Return [x, y] of the center of cell containing provided text 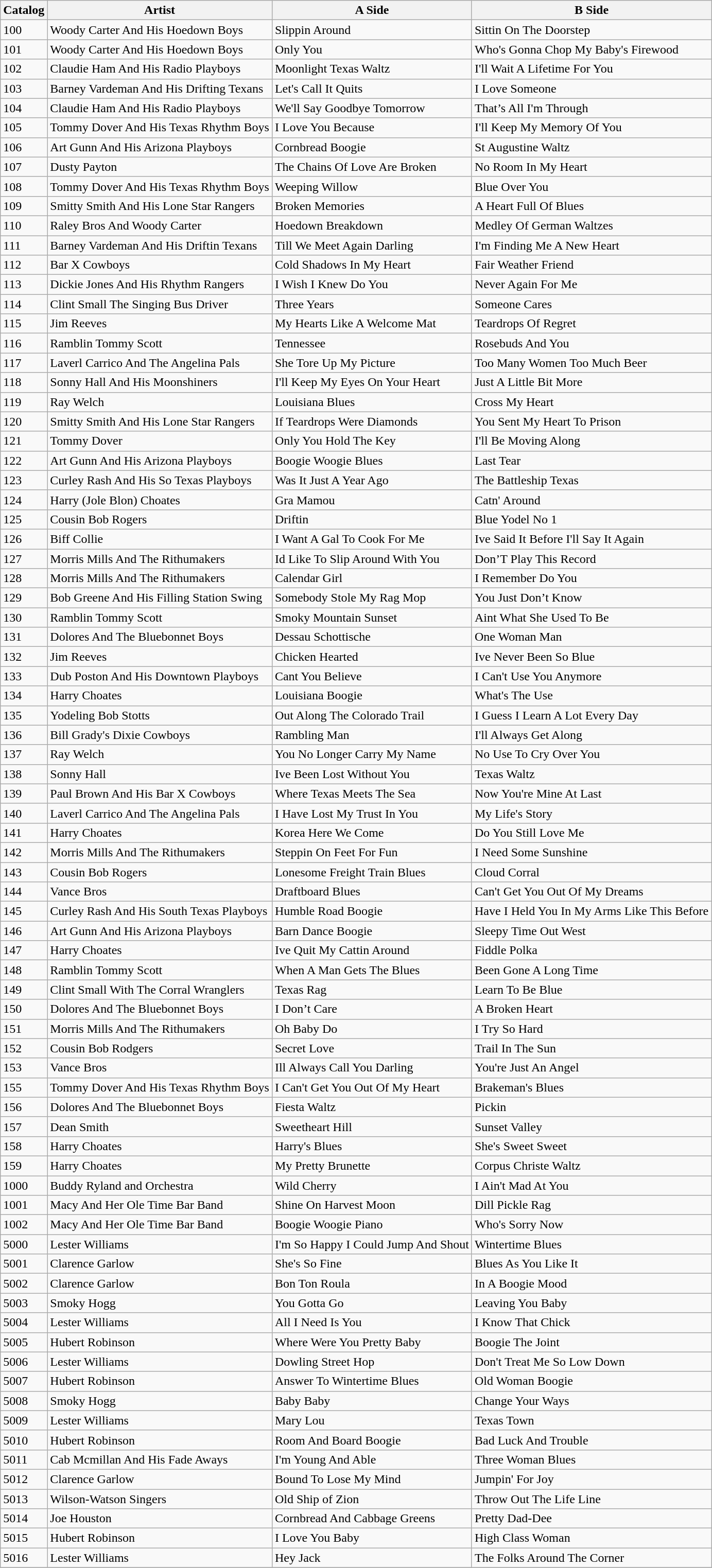
I Have Lost My Trust In You [372, 813]
Never Again For Me [591, 285]
Blue Over You [591, 186]
Sittin On The Doorstep [591, 30]
Calendar Girl [372, 578]
143 [24, 872]
1002 [24, 1225]
You No Longer Carry My Name [372, 754]
Biff Collie [160, 539]
Who's Gonna Chop My Baby's Firewood [591, 49]
1001 [24, 1205]
My Life's Story [591, 813]
Bound To Lose My Mind [372, 1479]
Ill Always Call You Darling [372, 1068]
Dean Smith [160, 1126]
Jumpin' For Joy [591, 1479]
5011 [24, 1459]
Buddy Ryland and Orchestra [160, 1185]
Oh Baby Do [372, 1029]
Dusty Payton [160, 167]
Shine On Harvest Moon [372, 1205]
You're Just An Angel [591, 1068]
Now You're Mine At Last [591, 794]
Harry (Jole Blon) Choates [160, 500]
Let's Call It Quits [372, 89]
137 [24, 754]
I'm Finding Me A New Heart [591, 245]
103 [24, 89]
153 [24, 1068]
I Know That Chick [591, 1323]
Don't Treat Me So Low Down [591, 1362]
Can't Get You Out Of My Dreams [591, 892]
Only You Hold The Key [372, 441]
Boogie Woogie Piano [372, 1225]
Tommy Dover [160, 441]
117 [24, 363]
Driftin [372, 519]
A Broken Heart [591, 1009]
Catalog [24, 10]
159 [24, 1166]
Ive Never Been So Blue [591, 657]
5008 [24, 1401]
148 [24, 970]
150 [24, 1009]
Barn Dance Boogie [372, 931]
You Sent My Heart To Prison [591, 421]
Steppin On Feet For Fun [372, 852]
I Want A Gal To Cook For Me [372, 539]
Brakeman's Blues [591, 1087]
Sonny Hall And His Moonshiners [160, 382]
158 [24, 1146]
Wilson-Watson Singers [160, 1499]
5010 [24, 1440]
157 [24, 1126]
Do You Still Love Me [591, 833]
Slippin Around [372, 30]
131 [24, 637]
Secret Love [372, 1048]
122 [24, 461]
Cab Mcmillan And His Fade Aways [160, 1459]
138 [24, 774]
I Love Someone [591, 89]
5003 [24, 1303]
She's So Fine [372, 1264]
My Hearts Like A Welcome Mat [372, 324]
127 [24, 558]
118 [24, 382]
Boogie Woogie Blues [372, 461]
Pickin [591, 1107]
146 [24, 931]
Cornbread Boogie [372, 147]
Artist [160, 10]
Korea Here We Come [372, 833]
Raley Bros And Woody Carter [160, 225]
108 [24, 186]
Just A Little Bit More [591, 382]
152 [24, 1048]
111 [24, 245]
I'll Keep My Eyes On Your Heart [372, 382]
113 [24, 285]
155 [24, 1087]
I Wish I Knew Do You [372, 285]
5002 [24, 1283]
Smoky Mountain Sunset [372, 618]
Medley Of German Waltzes [591, 225]
Last Tear [591, 461]
Where Texas Meets The Sea [372, 794]
She's Sweet Sweet [591, 1146]
Bad Luck And Trouble [591, 1440]
Clint Small With The Corral Wranglers [160, 990]
Dub Poston And His Downtown Playboys [160, 676]
5015 [24, 1538]
5006 [24, 1362]
I Don’t Care [372, 1009]
Fair Weather Friend [591, 265]
St Augustine Waltz [591, 147]
The Folks Around The Corner [591, 1558]
I'm So Happy I Could Jump And Shout [372, 1244]
Bon Ton Roula [372, 1283]
114 [24, 304]
Till We Meet Again Darling [372, 245]
Cant You Believe [372, 676]
Who's Sorry Now [591, 1225]
Wild Cherry [372, 1185]
I Try So Hard [591, 1029]
110 [24, 225]
The Battleship Texas [591, 480]
147 [24, 950]
5000 [24, 1244]
Old Ship of Zion [372, 1499]
No Use To Cry Over You [591, 754]
5016 [24, 1558]
135 [24, 715]
Hoedown Breakdown [372, 225]
Three Woman Blues [591, 1459]
106 [24, 147]
All I Need Is You [372, 1323]
I Love You Because [372, 128]
Texas Town [591, 1420]
5009 [24, 1420]
Cross My Heart [591, 402]
134 [24, 696]
Pretty Dad-Dee [591, 1519]
The Chains Of Love Are Broken [372, 167]
You Just Don’t Know [591, 598]
Old Woman Boogie [591, 1381]
Fiddle Polka [591, 950]
Room And Board Boogie [372, 1440]
144 [24, 892]
Been Gone A Long Time [591, 970]
5013 [24, 1499]
Humble Road Boogie [372, 911]
Curley Rash And His So Texas Playboys [160, 480]
Where Were You Pretty Baby [372, 1342]
I Ain't Mad At You [591, 1185]
Ive Quit My Cattin Around [372, 950]
I Can't Get You Out Of My Heart [372, 1087]
One Woman Man [591, 637]
That’s All I'm Through [591, 108]
Catn' Around [591, 500]
100 [24, 30]
Yodeling Bob Stotts [160, 715]
5014 [24, 1519]
Barney Vardeman And His Drifting Texans [160, 89]
B Side [591, 10]
141 [24, 833]
Trail In The Sun [591, 1048]
5004 [24, 1323]
Somebody Stole My Rag Mop [372, 598]
Rambling Man [372, 735]
132 [24, 657]
I'll Keep My Memory Of You [591, 128]
121 [24, 441]
Dill Pickle Rag [591, 1205]
We'll Say Goodbye Tomorrow [372, 108]
Bob Greene And His Filling Station Swing [160, 598]
115 [24, 324]
I'll Be Moving Along [591, 441]
Wintertime Blues [591, 1244]
I'm Young And Able [372, 1459]
Harry's Blues [372, 1146]
Change Your Ways [591, 1401]
Paul Brown And His Bar X Cowboys [160, 794]
A Side [372, 10]
129 [24, 598]
140 [24, 813]
Fiesta Waltz [372, 1107]
Answer To Wintertime Blues [372, 1381]
151 [24, 1029]
Bill Grady's Dixie Cowboys [160, 735]
130 [24, 618]
I Need Some Sunshine [591, 852]
Broken Memories [372, 206]
Ive Been Lost Without You [372, 774]
Draftboard Blues [372, 892]
Clint Small The Singing Bus Driver [160, 304]
Baby Baby [372, 1401]
Barney Vardeman And His Driftin Texans [160, 245]
112 [24, 265]
136 [24, 735]
149 [24, 990]
Lonesome Freight Train Blues [372, 872]
107 [24, 167]
142 [24, 852]
104 [24, 108]
1000 [24, 1185]
I Remember Do You [591, 578]
109 [24, 206]
Texas Rag [372, 990]
105 [24, 128]
Chicken Hearted [372, 657]
126 [24, 539]
Hey Jack [372, 1558]
Mary Lou [372, 1420]
Moonlight Texas Waltz [372, 69]
What's The Use [591, 696]
124 [24, 500]
Sunset Valley [591, 1126]
Cornbread And Cabbage Greens [372, 1519]
Joe Houston [160, 1519]
Ive Said It Before I'll Say It Again [591, 539]
Have I Held You In My Arms Like This Before [591, 911]
Weeping Willow [372, 186]
Someone Cares [591, 304]
Cold Shadows In My Heart [372, 265]
Cousin Bob Rodgers [160, 1048]
156 [24, 1107]
Bar X Cowboys [160, 265]
My Pretty Brunette [372, 1166]
120 [24, 421]
Leaving You Baby [591, 1303]
Id Like To Slip Around With You [372, 558]
Curley Rash And His South Texas Playboys [160, 911]
Cloud Corral [591, 872]
Three Years [372, 304]
Corpus Christe Waltz [591, 1166]
133 [24, 676]
She Tore Up My Picture [372, 363]
101 [24, 49]
In A Boogie Mood [591, 1283]
Louisiana Boogie [372, 696]
Gra Mamou [372, 500]
Sonny Hall [160, 774]
Blue Yodel No 1 [591, 519]
A Heart Full Of Blues [591, 206]
102 [24, 69]
Dessau Schottische [372, 637]
Dickie Jones And His Rhythm Rangers [160, 285]
Louisiana Blues [372, 402]
Learn To Be Blue [591, 990]
When A Man Gets The Blues [372, 970]
128 [24, 578]
Sleepy Time Out West [591, 931]
You Gotta Go [372, 1303]
5001 [24, 1264]
I Guess I Learn A Lot Every Day [591, 715]
Dowling Street Hop [372, 1362]
Too Many Women Too Much Beer [591, 363]
139 [24, 794]
Texas Waltz [591, 774]
Teardrops Of Regret [591, 324]
Don’T Play This Record [591, 558]
123 [24, 480]
I'll Always Get Along [591, 735]
119 [24, 402]
Sweetheart Hill [372, 1126]
5012 [24, 1479]
5005 [24, 1342]
Out Along The Colorado Trail [372, 715]
Only You [372, 49]
High Class Woman [591, 1538]
Blues As You Like It [591, 1264]
145 [24, 911]
Throw Out The Life Line [591, 1499]
Boogie The Joint [591, 1342]
I'll Wait A Lifetime For You [591, 69]
116 [24, 343]
5007 [24, 1381]
I Can't Use You Anymore [591, 676]
I Love You Baby [372, 1538]
125 [24, 519]
If Teardrops Were Diamonds [372, 421]
Aint What She Used To Be [591, 618]
Tennessee [372, 343]
No Room In My Heart [591, 167]
Rosebuds And You [591, 343]
Was It Just A Year Ago [372, 480]
